Output the (x, y) coordinate of the center of the cell containing the given text.  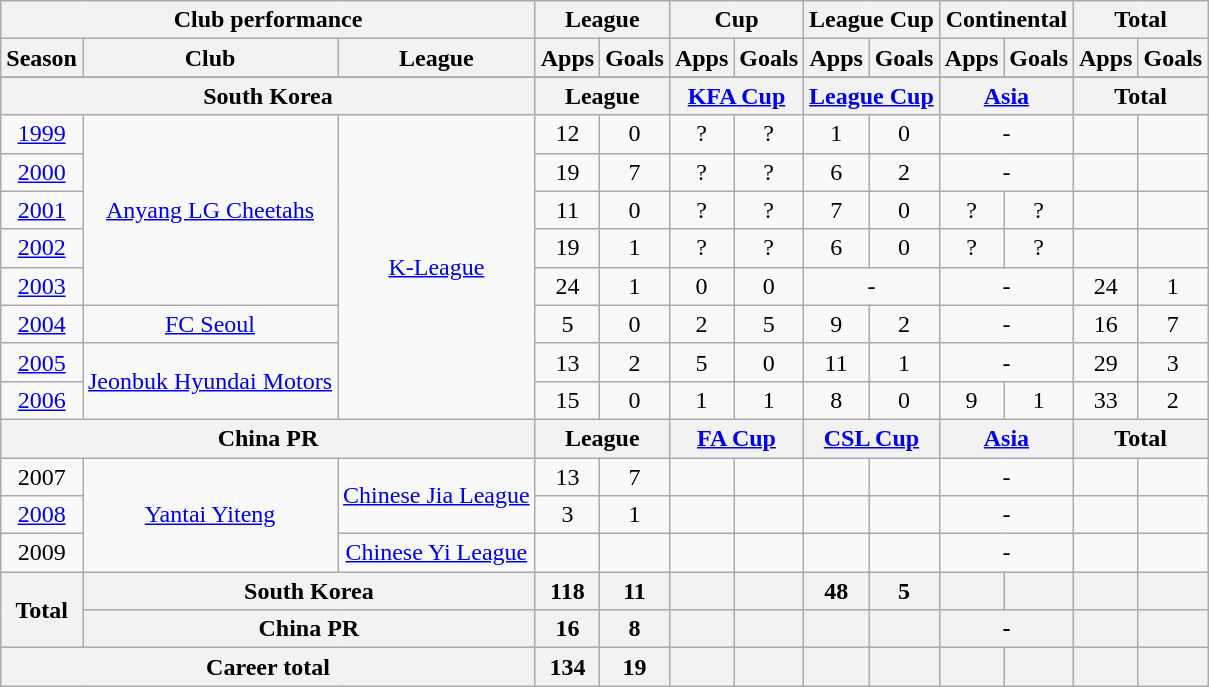
Season (42, 58)
K-League (437, 267)
2006 (42, 400)
2008 (42, 515)
2009 (42, 553)
2007 (42, 477)
2004 (42, 324)
2000 (42, 172)
2001 (42, 210)
FC Seoul (210, 324)
2002 (42, 248)
Chinese Yi League (437, 553)
118 (567, 591)
Yantai Yiteng (210, 515)
Jeonbuk Hyundai Motors (210, 381)
KFA Cup (736, 96)
Career total (268, 667)
1999 (42, 134)
2003 (42, 286)
Cup (736, 20)
Club (210, 58)
15 (567, 400)
CSL Cup (872, 438)
Continental (1006, 20)
29 (1106, 362)
33 (1106, 400)
48 (836, 591)
2005 (42, 362)
FA Cup (736, 438)
Chinese Jia League (437, 496)
134 (567, 667)
Anyang LG Cheetahs (210, 210)
Club performance (268, 20)
12 (567, 134)
